Extract the (x, y) coordinate from the center of the cell holding the provided text.  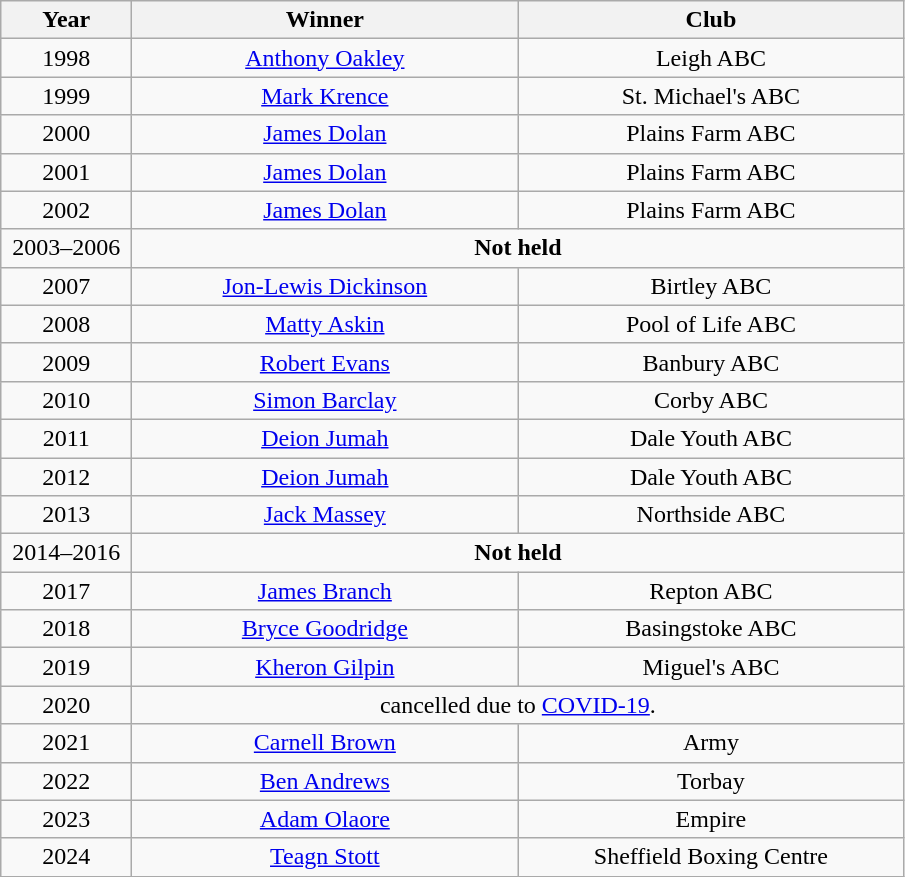
St. Michael's ABC (711, 96)
2002 (66, 210)
2022 (66, 781)
Teagn Stott (325, 857)
cancelled due to COVID-19. (518, 705)
2007 (66, 286)
Empire (711, 819)
Torbay (711, 781)
2023 (66, 819)
1998 (66, 58)
2014–2016 (66, 553)
Anthony Oakley (325, 58)
Matty Askin (325, 324)
Kheron Gilpin (325, 667)
2019 (66, 667)
James Branch (325, 591)
Northside ABC (711, 515)
Ben Andrews (325, 781)
2021 (66, 743)
2000 (66, 134)
Winner (325, 20)
Banbury ABC (711, 362)
Adam Olaore (325, 819)
Miguel's ABC (711, 667)
Army (711, 743)
Jack Massey (325, 515)
2012 (66, 477)
2024 (66, 857)
Robert Evans (325, 362)
2011 (66, 438)
Jon-Lewis Dickinson (325, 286)
2009 (66, 362)
Leigh ABC (711, 58)
Pool of Life ABC (711, 324)
2010 (66, 400)
Year (66, 20)
Corby ABC (711, 400)
2018 (66, 629)
Simon Barclay (325, 400)
2008 (66, 324)
Bryce Goodridge (325, 629)
Repton ABC (711, 591)
Mark Krence (325, 96)
2013 (66, 515)
2017 (66, 591)
Carnell Brown (325, 743)
Sheffield Boxing Centre (711, 857)
Club (711, 20)
1999 (66, 96)
2003–2006 (66, 248)
Birtley ABC (711, 286)
2001 (66, 172)
2020 (66, 705)
Basingstoke ABC (711, 629)
